Extract the [X, Y] coordinate from the center of the cell holding the provided text.  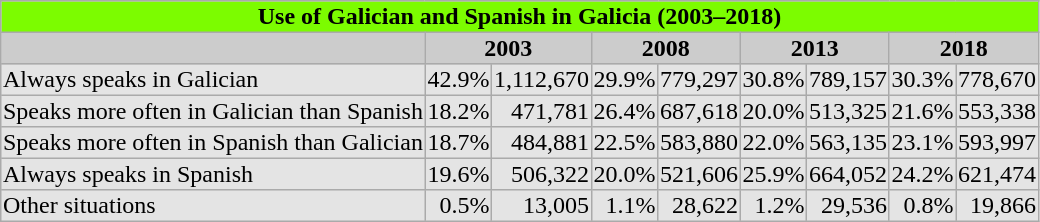
513,325 [848, 111]
30.8% [773, 80]
25.9% [773, 174]
2003 [508, 48]
563,135 [848, 143]
22.0% [773, 143]
778,670 [997, 80]
2013 [814, 48]
Speaks more often in Galician than Spanish [213, 111]
687,618 [699, 111]
Always speaks in Galician [213, 80]
0.8% [922, 206]
779,297 [699, 80]
18.7% [458, 143]
593,997 [997, 143]
26.4% [624, 111]
1,112,670 [542, 80]
621,474 [997, 174]
506,322 [542, 174]
30.3% [922, 80]
789,157 [848, 80]
42.9% [458, 80]
583,880 [699, 143]
19.6% [458, 174]
1.1% [624, 206]
484,881 [542, 143]
21.6% [922, 111]
24.2% [922, 174]
18.2% [458, 111]
29.9% [624, 80]
553,338 [997, 111]
Speaks more often in Spanish than Galician [213, 143]
Use of Galician and Spanish in Galicia (2003–2018) [520, 17]
2018 [964, 48]
29,536 [848, 206]
23.1% [922, 143]
13,005 [542, 206]
1.2% [773, 206]
521,606 [699, 174]
22.5% [624, 143]
2008 [666, 48]
664,052 [848, 174]
Always speaks in Spanish [213, 174]
19,866 [997, 206]
0.5% [458, 206]
28,622 [699, 206]
Other situations [213, 206]
471,781 [542, 111]
